Find where the given text appears and provide that cell's center as (X, Y) coordinate. 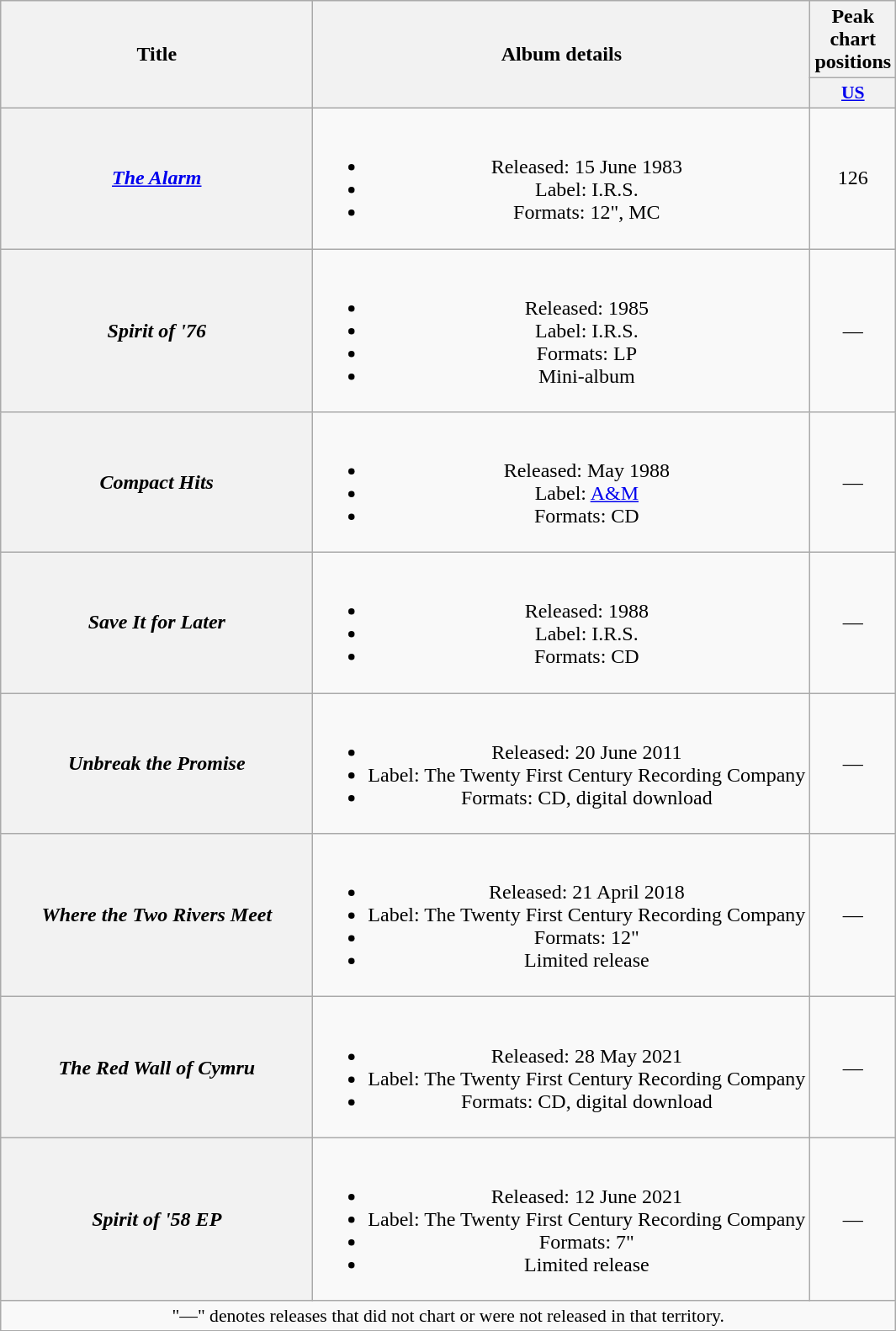
Spirit of '58 EP (156, 1219)
Released: 28 May 2021Label: The Twenty First Century Recording CompanyFormats: CD, digital download (562, 1067)
The Red Wall of Cymru (156, 1067)
126 (853, 178)
Released: 15 June 1983Label: I.R.S.Formats: 12", MC (562, 178)
Unbreak the Promise (156, 764)
Released: 1985Label: I.R.S.Formats: LPMini-album (562, 331)
Save It for Later (156, 623)
Released: 1988Label: I.R.S.Formats: CD (562, 623)
Compact Hits (156, 483)
Where the Two Rivers Meet (156, 915)
Released: 20 June 2011Label: The Twenty First Century Recording CompanyFormats: CD, digital download (562, 764)
Released: 21 April 2018Label: The Twenty First Century Recording CompanyFormats: 12"Limited release (562, 915)
The Alarm (156, 178)
Title (156, 55)
Peak chart positions (853, 40)
Spirit of '76 (156, 331)
Released: 12 June 2021Label: The Twenty First Century Recording CompanyFormats: 7"Limited release (562, 1219)
Album details (562, 55)
"—" denotes releases that did not chart or were not released in that territory. (448, 1316)
Released: May 1988Label: A&MFormats: CD (562, 483)
US (853, 93)
